Output the (x, y) coordinate of the center of the cell containing the given text.  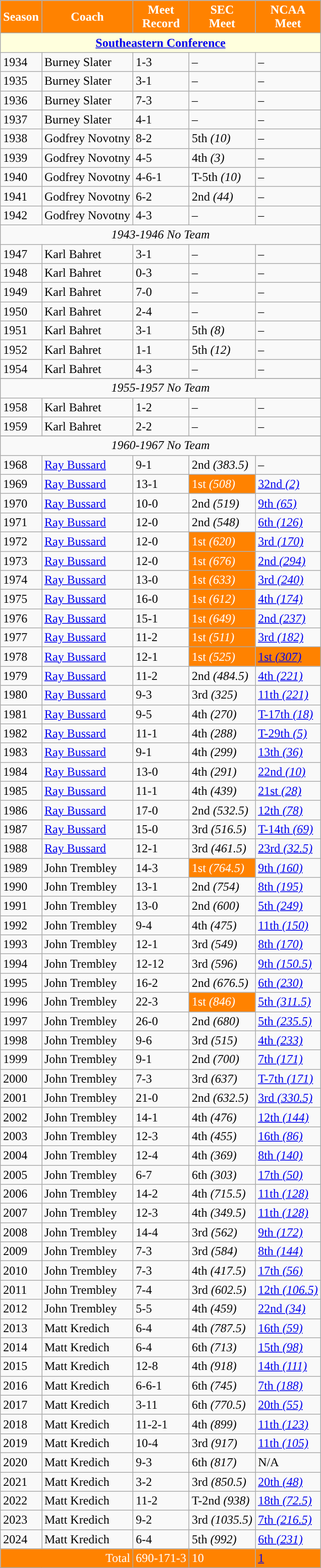
4th (787.5) (222, 1328)
1st (620) (222, 541)
6-7 (162, 1175)
1993 (21, 945)
9th (65) (288, 503)
T-7th (171) (288, 1079)
8th (170) (288, 945)
2024 (21, 1539)
9th (150.5) (288, 964)
1974 (21, 580)
3rd (325) (222, 695)
1989 (21, 867)
1940 (21, 177)
1st (633) (222, 580)
4th (899) (222, 1424)
7-4 (162, 1290)
1987 (21, 829)
MeetRecord (162, 17)
1960-1967 No Team (161, 446)
SECMeet (222, 17)
6-2 (162, 196)
4-6-1 (162, 177)
17-0 (162, 810)
T-5th (10) (222, 177)
1st (612) (222, 599)
12-12 (162, 964)
T-29th (5) (288, 733)
3rd (516.5) (222, 829)
1949 (21, 292)
4th (417.5) (222, 1271)
2019 (21, 1443)
2018 (21, 1424)
11-2-1 (162, 1424)
4th (715.5) (222, 1194)
1983 (21, 752)
4th (270) (222, 714)
T-17th (18) (288, 714)
1 (288, 1558)
1975 (21, 599)
2nd (294) (288, 561)
2020 (21, 1462)
1985 (21, 791)
2003 (21, 1136)
4th (221) (288, 676)
3rd (917) (222, 1443)
1999 (21, 1059)
4th (459) (222, 1309)
2011 (21, 1290)
14-1 (162, 1117)
12-4 (162, 1155)
2nd (383.5) (222, 465)
1936 (21, 100)
1994 (21, 964)
9-4 (162, 925)
3rd (515) (222, 1040)
7th (171) (288, 1059)
4th (233) (288, 1040)
1934 (21, 62)
1-3 (162, 62)
13th (36) (288, 752)
15th (98) (288, 1347)
2nd (519) (222, 503)
1st (511) (222, 638)
6th (303) (222, 1175)
1973 (21, 561)
Coach (87, 17)
1984 (21, 772)
Total (67, 1558)
1st (649) (222, 618)
1942 (21, 215)
2nd (532.5) (222, 810)
4th (291) (222, 772)
0-3 (162, 273)
2009 (21, 1251)
6th (817) (222, 1462)
3-11 (162, 1405)
22nd (34) (288, 1309)
6th (230) (288, 983)
2023 (21, 1520)
3rd (240) (288, 580)
4th (174) (288, 599)
10 (222, 1558)
22nd (10) (288, 772)
6th (126) (288, 522)
1938 (21, 139)
1972 (21, 541)
21-0 (162, 1098)
11th (150) (288, 925)
3rd (584) (222, 1251)
N/A (288, 1462)
T-2nd (938) (222, 1501)
1939 (21, 158)
3rd (596) (222, 964)
3rd (461.5) (222, 848)
12-8 (162, 1366)
8-2 (162, 139)
2nd (676.5) (222, 983)
1980 (21, 695)
18th (72.5) (288, 1501)
8th (195) (288, 887)
1948 (21, 273)
5-5 (162, 1309)
2022 (21, 1501)
1952 (21, 350)
26-0 (162, 1021)
2nd (237) (288, 618)
1943-1946 No Team (161, 234)
1990 (21, 887)
Season (21, 17)
16-0 (162, 599)
2014 (21, 1347)
4th (299) (222, 752)
1935 (21, 81)
2-2 (162, 426)
7th (188) (288, 1386)
9th (172) (288, 1232)
3rd (549) (222, 945)
8th (144) (288, 1251)
17th (50) (288, 1175)
2016 (21, 1386)
1977 (21, 638)
1991 (21, 906)
3-2 (162, 1481)
9-6 (162, 1040)
1997 (21, 1021)
5th (10) (222, 139)
2008 (21, 1232)
2013 (21, 1328)
4th (349.5) (222, 1213)
2nd (484.5) (222, 676)
12th (78) (288, 810)
2006 (21, 1194)
2007 (21, 1213)
690-171-3 (162, 1558)
3rd (1035.5) (222, 1520)
2021 (21, 1481)
5th (311.5) (288, 1002)
3rd (170) (288, 541)
1968 (21, 465)
2017 (21, 1405)
1981 (21, 714)
3rd (850.5) (222, 1481)
7th (216.5) (288, 1520)
1998 (21, 1040)
3rd (330.5) (288, 1098)
4th (455) (222, 1136)
2010 (21, 1271)
1955-1957 No Team (161, 388)
1937 (21, 119)
14th (111) (288, 1366)
4th (476) (222, 1117)
2015 (21, 1366)
2nd (44) (222, 196)
1954 (21, 369)
9th (160) (288, 867)
3rd (602.5) (222, 1290)
6th (770.5) (222, 1405)
1986 (21, 810)
1st (846) (222, 1002)
4th (475) (222, 925)
5th (8) (222, 331)
5th (12) (222, 350)
1996 (21, 1002)
14-4 (162, 1232)
10-0 (162, 503)
1995 (21, 983)
6th (231) (288, 1539)
1st (525) (222, 657)
5th (235.5) (288, 1021)
8th (140) (288, 1155)
4th (918) (222, 1366)
Southeastern Conference (161, 43)
1950 (21, 311)
14-3 (162, 867)
11th (123) (288, 1424)
3rd (637) (222, 1079)
1992 (21, 925)
2nd (680) (222, 1021)
5th (249) (288, 906)
11th (221) (288, 695)
10-4 (162, 1443)
1982 (21, 733)
16th (59) (288, 1328)
5th (992) (222, 1539)
1988 (21, 848)
2nd (600) (222, 906)
3rd (562) (222, 1232)
2012 (21, 1309)
16-2 (162, 983)
32nd (2) (288, 484)
1st (764.5) (222, 867)
3rd (182) (288, 638)
1970 (21, 503)
9-2 (162, 1520)
2nd (548) (222, 522)
12th (144) (288, 1117)
1-2 (162, 407)
1978 (21, 657)
4-1 (162, 119)
2nd (754) (222, 887)
6th (745) (222, 1386)
1979 (21, 676)
1971 (21, 522)
1951 (21, 331)
2005 (21, 1175)
6-6-1 (162, 1386)
12th (106.5) (288, 1290)
2-4 (162, 311)
2001 (21, 1098)
1958 (21, 407)
2nd (632.5) (222, 1098)
22-3 (162, 1002)
15-1 (162, 618)
20th (48) (288, 1481)
9-5 (162, 714)
21st (28) (288, 791)
15-0 (162, 829)
1-1 (162, 350)
14-2 (162, 1194)
4-5 (162, 158)
16th (86) (288, 1136)
1st (307) (288, 657)
2nd (700) (222, 1059)
4th (3) (222, 158)
11th (105) (288, 1443)
1st (676) (222, 561)
6th (713) (222, 1347)
1969 (21, 484)
2002 (21, 1117)
1959 (21, 426)
4th (288) (222, 733)
23rd (32.5) (288, 848)
20th (55) (288, 1405)
2000 (21, 1079)
1st (508) (222, 484)
1941 (21, 196)
2004 (21, 1155)
1947 (21, 254)
NCAAMeet (288, 17)
7-0 (162, 292)
1976 (21, 618)
4th (369) (222, 1155)
T-14th (69) (288, 829)
4th (439) (222, 791)
17th (56) (288, 1271)
